Extract the (X, Y) coordinate from the center of the cell holding the provided text.  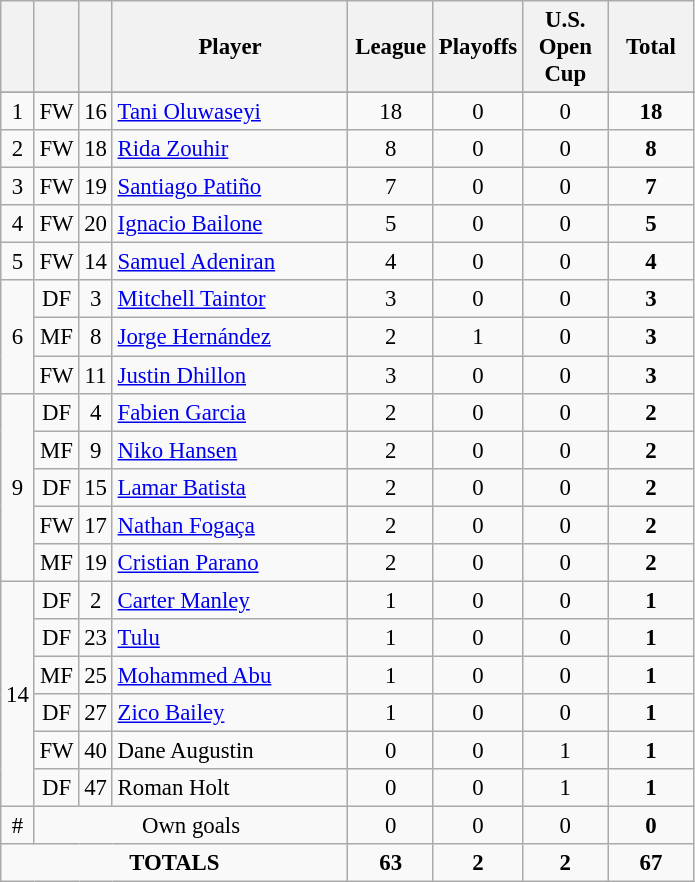
15 (96, 487)
Fabien Garcia (230, 412)
League (391, 47)
6 (18, 336)
Justin Dhillon (230, 375)
U.S. Open Cup (566, 47)
67 (651, 863)
Lamar Batista (230, 487)
Player (230, 47)
23 (96, 638)
Samuel Adeniran (230, 262)
40 (96, 751)
Jorge Hernández (230, 337)
Zico Bailey (230, 713)
Rida Zouhir (230, 149)
16 (96, 112)
Own goals (191, 826)
# (18, 826)
Nathan Fogaça (230, 525)
Mohammed Abu (230, 675)
25 (96, 675)
Santiago Patiño (230, 187)
Roman Holt (230, 788)
Total (651, 47)
17 (96, 525)
Cristian Parano (230, 563)
11 (96, 375)
63 (391, 863)
Niko Hansen (230, 450)
Playoffs (478, 47)
TOTALS (174, 863)
Dane Augustin (230, 751)
Carter Manley (230, 600)
Tulu (230, 638)
47 (96, 788)
Mitchell Taintor (230, 299)
Tani Oluwaseyi (230, 112)
Ignacio Bailone (230, 224)
27 (96, 713)
20 (96, 224)
